Identify which cell holds the provided text, then report its [x, y] central coordinate. 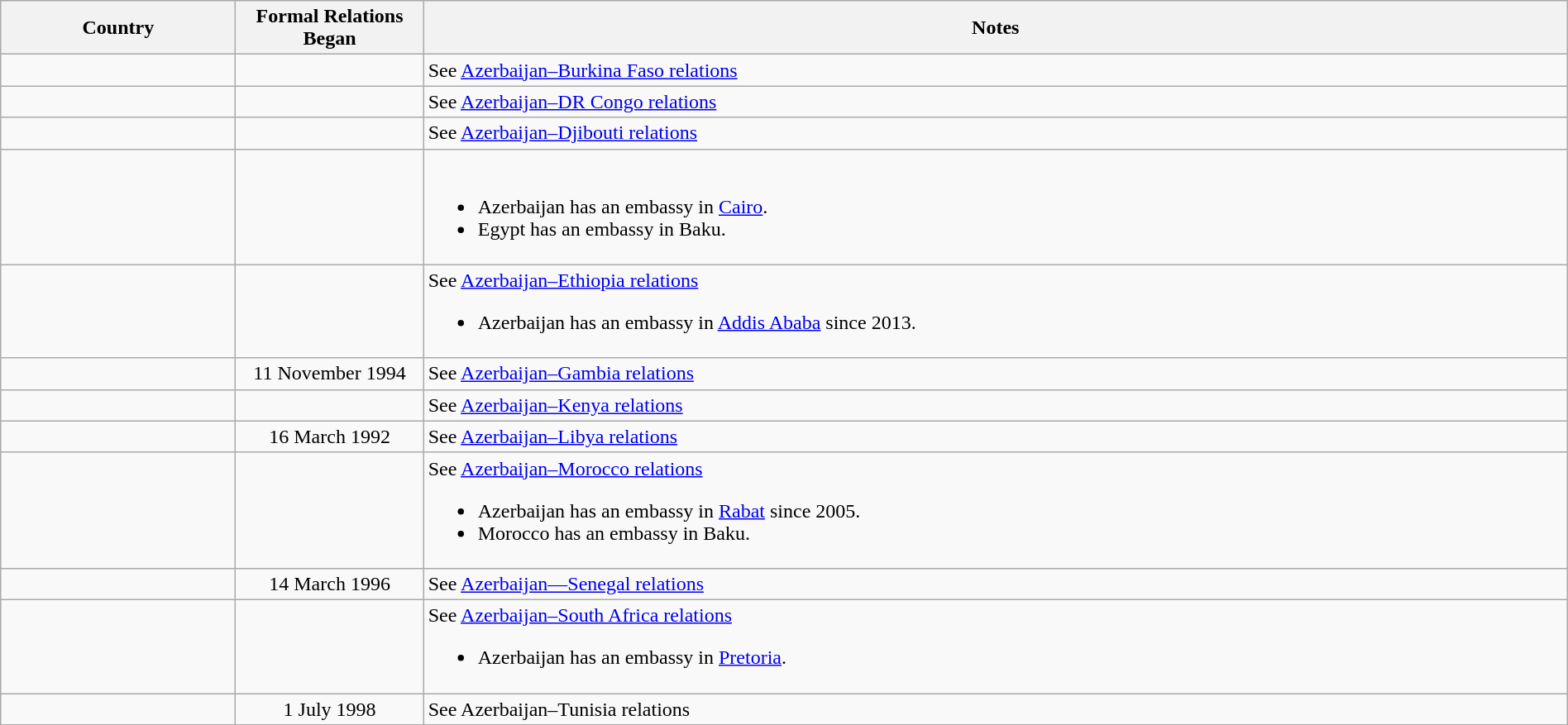
Formal Relations Began [329, 28]
See Azerbaijan–Morocco relationsAzerbaijan has an embassy in Rabat since 2005.Morocco has an embassy in Baku. [996, 510]
16 March 1992 [329, 436]
See Azerbaijan–Kenya relations [996, 405]
Azerbaijan has an embassy in Cairo.Egypt has an embassy in Baku. [996, 207]
See Azerbaijan–South Africa relationsAzerbaijan has an embassy in Pretoria. [996, 646]
1 July 1998 [329, 708]
11 November 1994 [329, 374]
See Azerbaijan—Senegal relations [996, 584]
14 March 1996 [329, 584]
See Azerbaijan–Ethiopia relationsAzerbaijan has an embassy in Addis Ababa since 2013. [996, 311]
Notes [996, 28]
See Azerbaijan–Tunisia relations [996, 708]
See Azerbaijan–Libya relations [996, 436]
See Azerbaijan–Djibouti relations [996, 133]
Country [118, 28]
See Azerbaijan–Gambia relations [996, 374]
See Azerbaijan–DR Congo relations [996, 102]
See Azerbaijan–Burkina Faso relations [996, 70]
